Determine the (x, y) coordinate at the center of the cell enclosing the given text.  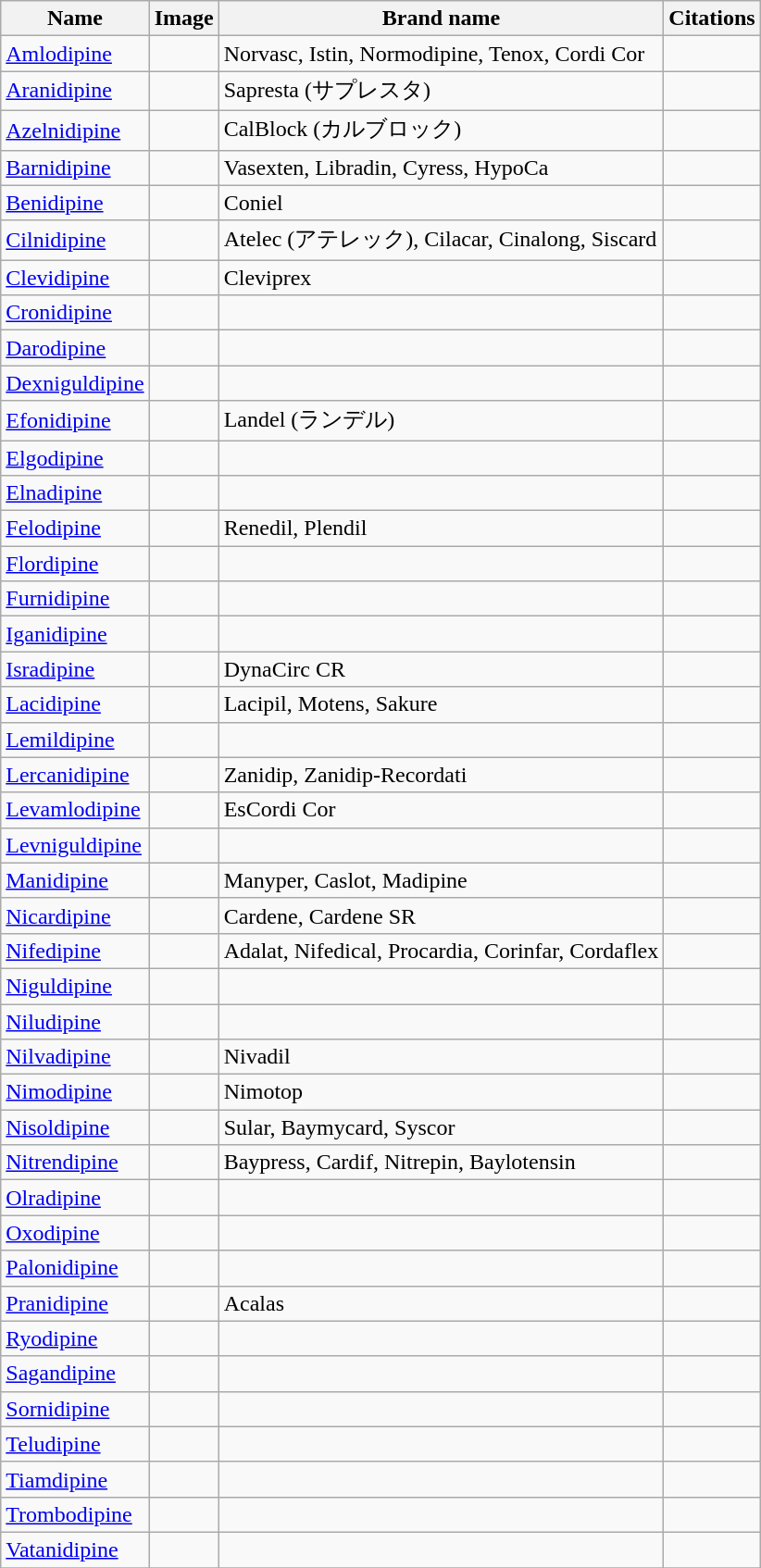
Nimodipine (75, 1092)
Amlodipine (75, 54)
Elnadipine (75, 493)
Adalat, Nifedical, Procardia, Corinfar, Cordaflex (441, 951)
Isradipine (75, 669)
Felodipine (75, 529)
Furnidipine (75, 599)
Nimotop (441, 1092)
Dexniguldipine (75, 383)
Brand name (441, 19)
Vasexten, Libradin, Cyress, HypoCa (441, 168)
Aranidipine (75, 91)
Darodipine (75, 348)
Manyper, Caslot, Madipine (441, 880)
Name (75, 19)
Cardene, Cardene SR (441, 915)
Cleviprex (441, 278)
Oxodipine (75, 1233)
Levniguldipine (75, 845)
Tiamdipine (75, 1479)
Nisoldipine (75, 1127)
Teludipine (75, 1444)
Nicardipine (75, 915)
Sagandipine (75, 1374)
Pranidipine (75, 1303)
Barnidipine (75, 168)
Nifedipine (75, 951)
Olradipine (75, 1198)
Efonidipine (75, 420)
Coniel (441, 203)
Niguldipine (75, 986)
DynaCirc CR (441, 669)
Image (183, 19)
Nilvadipine (75, 1057)
Lacidipine (75, 704)
Cronidipine (75, 313)
Landel (ランデル) (441, 420)
Sapresta (サプレスタ) (441, 91)
CalBlock (カルブロック) (441, 130)
Acalas (441, 1303)
Iganidipine (75, 634)
Ryodipine (75, 1338)
Sornidipine (75, 1409)
Renedil, Plendil (441, 529)
Niludipine (75, 1021)
Baypress, Cardif, Nitrepin, Baylotensin (441, 1163)
Cilnidipine (75, 241)
Vatanidipine (75, 1549)
Benidipine (75, 203)
Clevidipine (75, 278)
Levamlodipine (75, 810)
Azelnidipine (75, 130)
Nitrendipine (75, 1163)
Lacipil, Motens, Sakure (441, 704)
Palonidipine (75, 1268)
Norvasc, Istin, Normodipine, Tenox, Cordi Cor (441, 54)
Manidipine (75, 880)
Atelec (アテレック), Cilacar, Cinalong, Siscard (441, 241)
Trombodipine (75, 1514)
Flordipine (75, 564)
Lercanidipine (75, 775)
Sular, Baymycard, Syscor (441, 1127)
Nivadil (441, 1057)
Zanidip, Zanidip-Recordati (441, 775)
Lemildipine (75, 740)
Elgodipine (75, 458)
Citations (712, 19)
EsCordi Cor (441, 810)
